Pinpoint the cell where the given text exists, returning its (X, Y) midpoint coordinate. 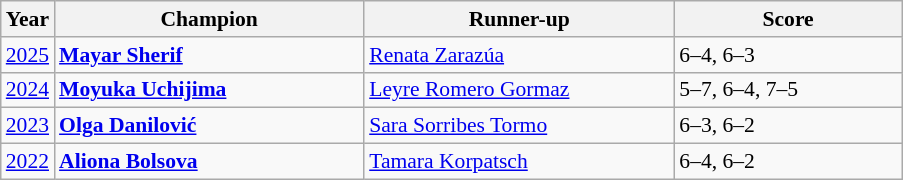
Sara Sorribes Tormo (519, 126)
Score (788, 19)
Leyre Romero Gormaz (519, 90)
2024 (28, 90)
6–3, 6–2 (788, 126)
2023 (28, 126)
6–4, 6–3 (788, 55)
Olga Danilović (209, 126)
Mayar Sherif (209, 55)
6–4, 6–2 (788, 162)
Aliona Bolsova (209, 162)
5–7, 6–4, 7–5 (788, 90)
Year (28, 19)
2025 (28, 55)
Tamara Korpatsch (519, 162)
Renata Zarazúa (519, 55)
Moyuka Uchijima (209, 90)
2022 (28, 162)
Runner-up (519, 19)
Champion (209, 19)
